Determine the [x, y] coordinate at the center of the cell enclosing the given text.  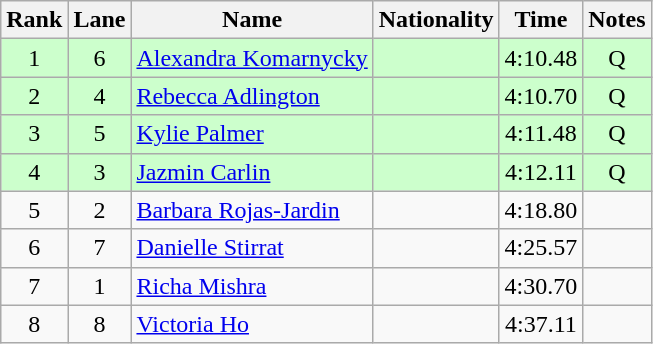
4:10.48 [541, 58]
Rebecca Adlington [252, 96]
Kylie Palmer [252, 134]
Jazmin Carlin [252, 172]
Victoria Ho [252, 324]
4:18.80 [541, 210]
4:37.11 [541, 324]
4:30.70 [541, 286]
Rank [34, 20]
4:10.70 [541, 96]
Time [541, 20]
4:25.57 [541, 248]
Richa Mishra [252, 286]
Nationality [436, 20]
Danielle Stirrat [252, 248]
Alexandra Komarnycky [252, 58]
4:11.48 [541, 134]
4:12.11 [541, 172]
Barbara Rojas-Jardin [252, 210]
Notes [617, 20]
Lane [100, 20]
Name [252, 20]
